Locate the cell with the specified text and output its [x, y] center coordinate. 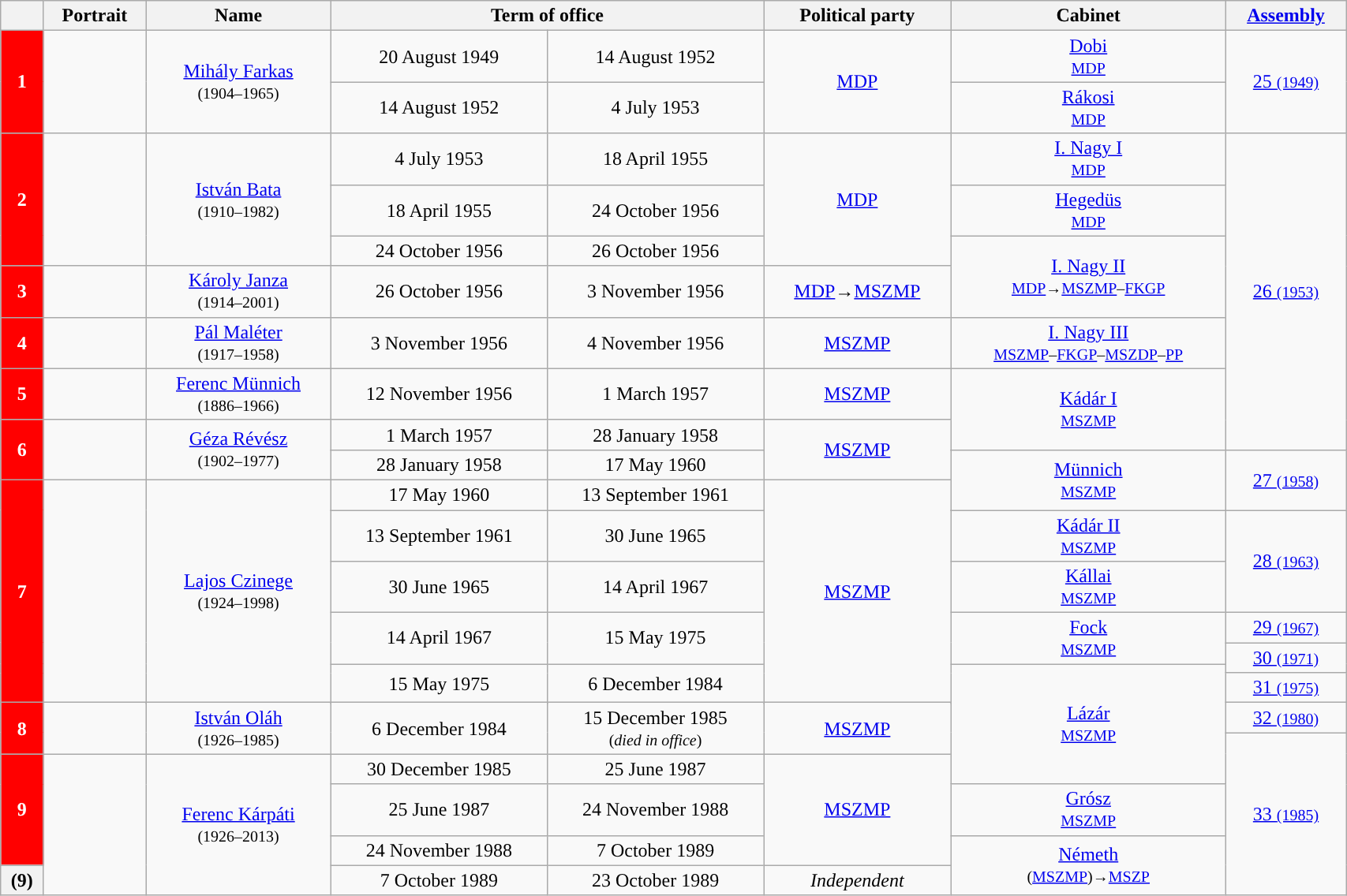
3 [22, 292]
23 October 1989 [655, 880]
Pál Maléter(1917–1958) [238, 342]
20 August 1949 [439, 57]
1 [22, 82]
Political party [857, 16]
15 December 1985(died in office) [655, 729]
4 [22, 342]
30 December 1985 [439, 769]
KállaiMSZMP [1088, 587]
MDP→MSZMP [857, 292]
Term of office [547, 16]
26 (1953) [1285, 292]
GrószMSZMP [1088, 809]
Kádár IMSZMP [1088, 409]
I. Nagy IMDP [1088, 159]
RákosiMDP [1088, 107]
Károly Janza(1914–2001) [238, 292]
DobiMDP [1088, 57]
Portrait [95, 16]
6 [22, 450]
MünnichMSZMP [1088, 480]
12 November 1956 [439, 394]
33 (1985) [1285, 814]
(9) [22, 880]
István Oláh(1926–1985) [238, 729]
Géza Révész(1902–1977) [238, 450]
Mihály Farkas(1904–1965) [238, 82]
25 (1949) [1285, 82]
Németh(MSZMP)→MSZP [1088, 865]
Lajos Czinege(1924–1998) [238, 591]
LázárMSZMP [1088, 724]
9 [22, 809]
8 [22, 729]
29 (1967) [1285, 628]
32 (1980) [1285, 718]
Name [238, 16]
7 [22, 591]
HegedüsMDP [1088, 210]
28 (1963) [1285, 561]
I. Nagy IIMDP→MSZMP–FKGP [1088, 276]
4 November 1956 [655, 342]
Ferenc Münnich(1886–1966) [238, 394]
30 (1971) [1285, 658]
27 (1958) [1285, 480]
I. Nagy IIIMSZMP–FKGP–MSZDP–PP [1088, 342]
5 [22, 394]
Ferenc Kárpáti(1926–2013) [238, 825]
István Bata(1910–1982) [238, 200]
Assembly [1285, 16]
Cabinet [1088, 16]
FockMSZMP [1088, 639]
2 [22, 200]
Kádár IIMSZMP [1088, 535]
31 (1975) [1285, 688]
Independent [857, 880]
